Extract the (x, y) coordinate from the center of the cell holding the provided text.  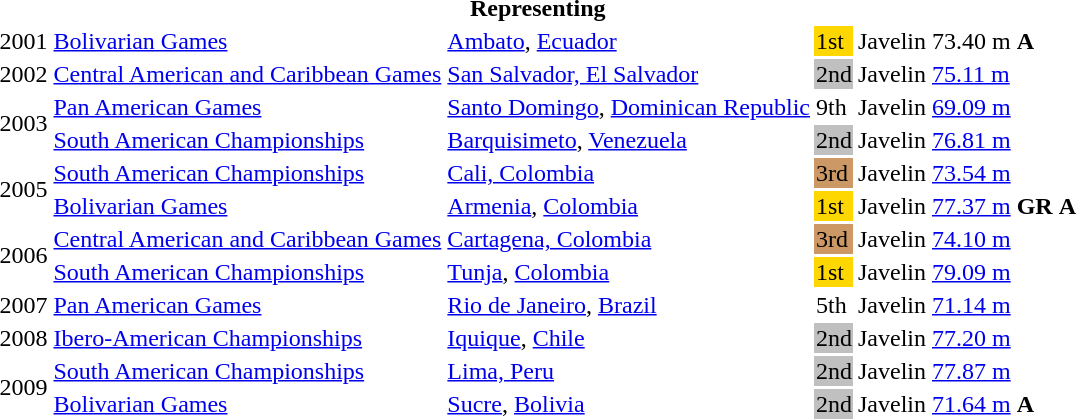
9th (834, 107)
5th (834, 305)
Rio de Janeiro, Brazil (629, 305)
Iquique, Chile (629, 338)
Cartagena, Colombia (629, 239)
Armenia, Colombia (629, 206)
San Salvador, El Salvador (629, 74)
Ambato, Ecuador (629, 41)
Cali, Colombia (629, 173)
Sucre, Bolivia (629, 404)
Tunja, Colombia (629, 272)
Santo Domingo, Dominican Republic (629, 107)
Ibero-American Championships (248, 338)
Barquisimeto, Venezuela (629, 140)
Lima, Peru (629, 371)
